Identify which cell holds the provided text, then report its [x, y] central coordinate. 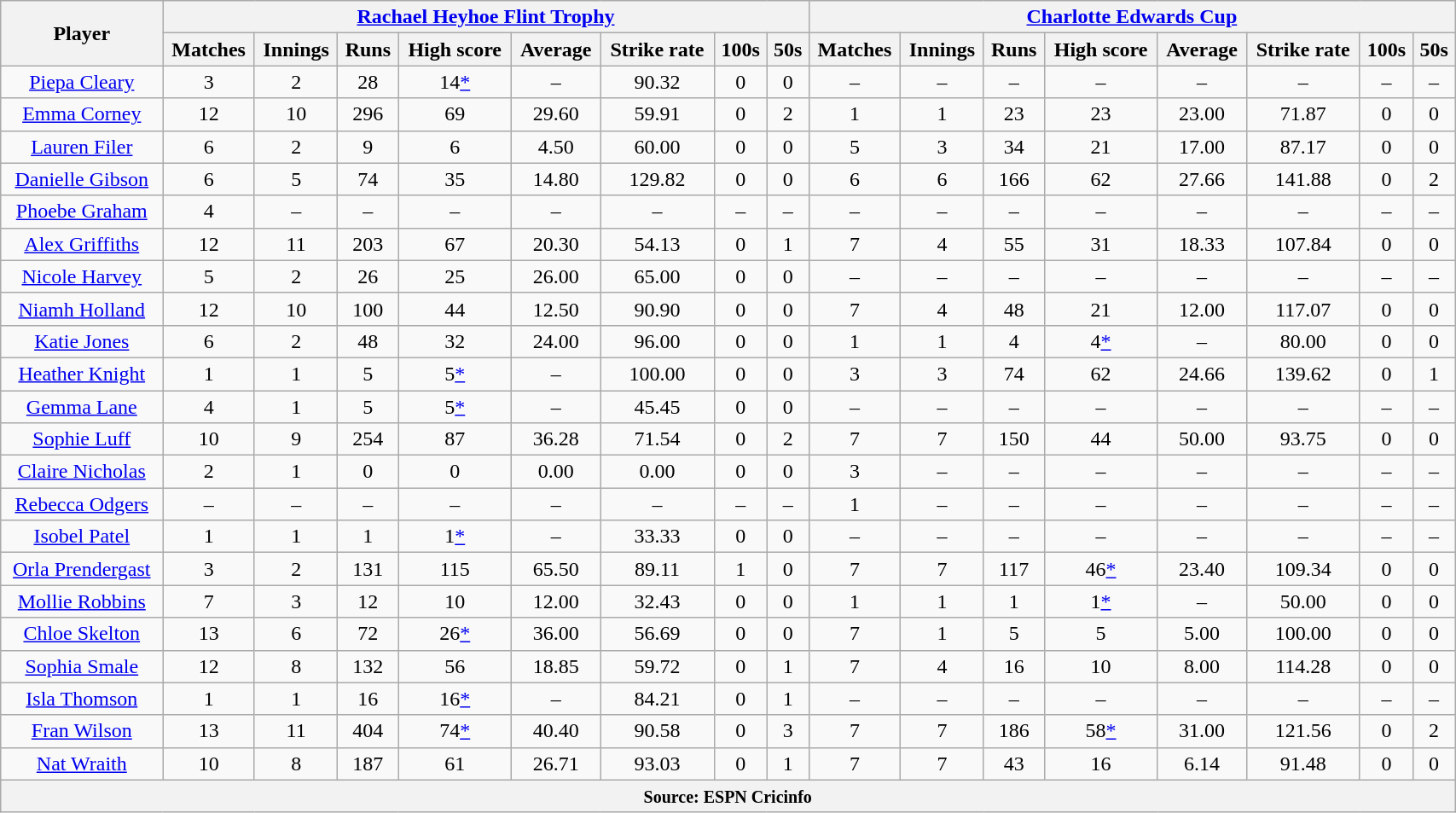
61 [455, 764]
Phoebe Graham [82, 212]
93.03 [657, 764]
100 [368, 309]
121.56 [1303, 731]
45.45 [657, 407]
54.13 [657, 244]
93.75 [1303, 439]
150 [1013, 439]
65.50 [556, 569]
Charlotte Edwards Cup [1132, 17]
29.60 [556, 114]
33.33 [657, 537]
27.66 [1202, 179]
23.40 [1202, 569]
Alex Griffiths [82, 244]
115 [455, 569]
80.00 [1303, 341]
109.34 [1303, 569]
26.71 [556, 764]
12.50 [556, 309]
56.69 [657, 634]
Sophia Smale [82, 666]
90.58 [657, 731]
Lauren Filer [82, 147]
36.00 [556, 634]
34 [1013, 147]
58* [1100, 731]
65.00 [657, 276]
28 [368, 82]
18.33 [1202, 244]
Danielle Gibson [82, 179]
31 [1100, 244]
17.00 [1202, 147]
69 [455, 114]
Orla Prendergast [82, 569]
Claire Nicholas [82, 472]
32.43 [657, 601]
186 [1013, 731]
166 [1013, 179]
89.11 [657, 569]
26.00 [556, 276]
87 [455, 439]
91.48 [1303, 764]
5.00 [1202, 634]
43 [1013, 764]
67 [455, 244]
Sophie Luff [82, 439]
74* [455, 731]
24.00 [556, 341]
36.28 [556, 439]
60.00 [657, 147]
Gemma Lane [82, 407]
14.80 [556, 179]
Rebecca Odgers [82, 504]
254 [368, 439]
4.50 [556, 147]
Source: ESPN Cricinfo [728, 796]
139.62 [1303, 374]
Niamh Holland [82, 309]
90.32 [657, 82]
20.30 [556, 244]
Rachael Heyhoe Flint Trophy [486, 17]
46* [1100, 569]
26 [368, 276]
96.00 [657, 341]
Isla Thomson [82, 699]
187 [368, 764]
87.17 [1303, 147]
59.91 [657, 114]
71.87 [1303, 114]
Mollie Robbins [82, 601]
25 [455, 276]
32 [455, 341]
129.82 [657, 179]
55 [1013, 244]
203 [368, 244]
117.07 [1303, 309]
71.54 [657, 439]
Nicole Harvey [82, 276]
117 [1013, 569]
Fran Wilson [82, 731]
31.00 [1202, 731]
59.72 [657, 666]
132 [368, 666]
Nat Wraith [82, 764]
35 [455, 179]
Chloe Skelton [82, 634]
72 [368, 634]
26* [455, 634]
40.40 [556, 731]
8.00 [1202, 666]
Katie Jones [82, 341]
296 [368, 114]
14* [455, 82]
16* [455, 699]
Piepa Cleary [82, 82]
131 [368, 569]
24.66 [1202, 374]
90.90 [657, 309]
23.00 [1202, 114]
6.14 [1202, 764]
141.88 [1303, 179]
114.28 [1303, 666]
4* [1100, 341]
Isobel Patel [82, 537]
Player [82, 33]
84.21 [657, 699]
107.84 [1303, 244]
56 [455, 666]
Heather Knight [82, 374]
404 [368, 731]
18.85 [556, 666]
Emma Corney [82, 114]
